Find where the given text appears and provide that cell's center as (x, y) coordinate. 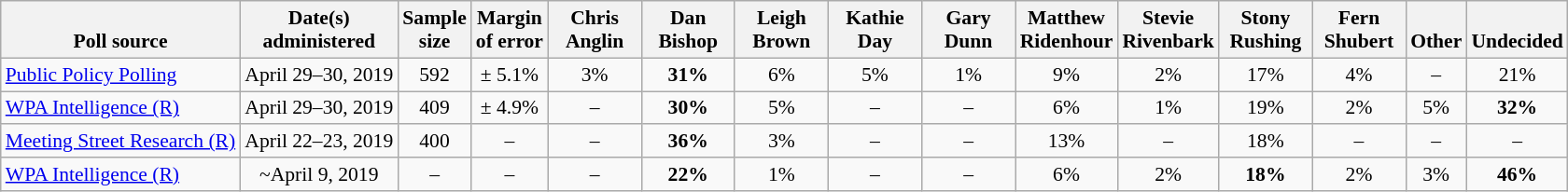
FernShubert (1359, 30)
400 (434, 142)
~April 9, 2019 (319, 174)
LeighBrown (781, 30)
Poll source (120, 30)
Meeting Street Research (R) (120, 142)
17% (1266, 75)
± 5.1% (510, 75)
4% (1359, 75)
± 4.9% (510, 108)
Other (1435, 30)
StevieRivenbark (1168, 30)
April 22–23, 2019 (319, 142)
Marginof error (510, 30)
StonyRushing (1266, 30)
GaryDunn (969, 30)
46% (1517, 174)
32% (1517, 108)
KathieDay (875, 30)
Samplesize (434, 30)
Undecided (1517, 30)
409 (434, 108)
31% (688, 75)
19% (1266, 108)
592 (434, 75)
ChrisAnglin (595, 30)
9% (1067, 75)
Public Policy Polling (120, 75)
30% (688, 108)
MatthewRidenhour (1067, 30)
13% (1067, 142)
DanBishop (688, 30)
Date(s)administered (319, 30)
21% (1517, 75)
22% (688, 174)
36% (688, 142)
